Find where the given text appears and provide that cell's center as (X, Y) coordinate. 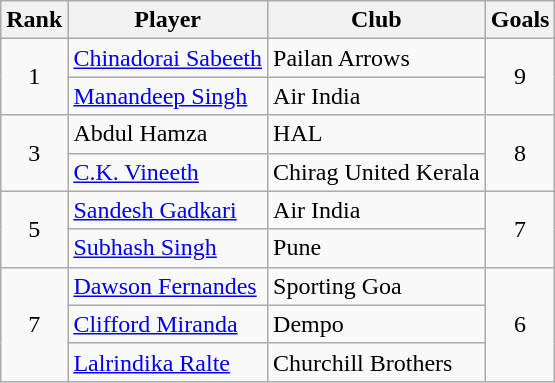
Abdul Hamza (168, 134)
Pune (377, 248)
Rank (34, 20)
Player (168, 20)
Clifford Miranda (168, 324)
Pailan Arrows (377, 58)
Chinadorai Sabeeth (168, 58)
Dempo (377, 324)
8 (520, 153)
Club (377, 20)
Dawson Fernandes (168, 286)
C.K. Vineeth (168, 172)
Chirag United Kerala (377, 172)
Subhash Singh (168, 248)
Sporting Goa (377, 286)
Sandesh Gadkari (168, 210)
Goals (520, 20)
Lalrindika Ralte (168, 362)
9 (520, 77)
Churchill Brothers (377, 362)
1 (34, 77)
5 (34, 229)
6 (520, 324)
HAL (377, 134)
Manandeep Singh (168, 96)
3 (34, 153)
